From the cell containing the given text, extract its center point as (X, Y) coordinate. 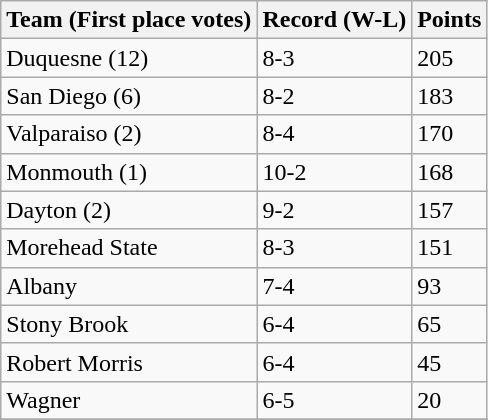
8-2 (334, 96)
Wagner (129, 400)
Stony Brook (129, 324)
9-2 (334, 210)
157 (450, 210)
168 (450, 172)
San Diego (6) (129, 96)
Monmouth (1) (129, 172)
Dayton (2) (129, 210)
Morehead State (129, 248)
20 (450, 400)
183 (450, 96)
170 (450, 134)
205 (450, 58)
7-4 (334, 286)
151 (450, 248)
Robert Morris (129, 362)
6-5 (334, 400)
10-2 (334, 172)
Valparaiso (2) (129, 134)
65 (450, 324)
45 (450, 362)
8-4 (334, 134)
93 (450, 286)
Team (First place votes) (129, 20)
Albany (129, 286)
Points (450, 20)
Duquesne (12) (129, 58)
Record (W-L) (334, 20)
